Return (X, Y) of the center of cell containing provided text 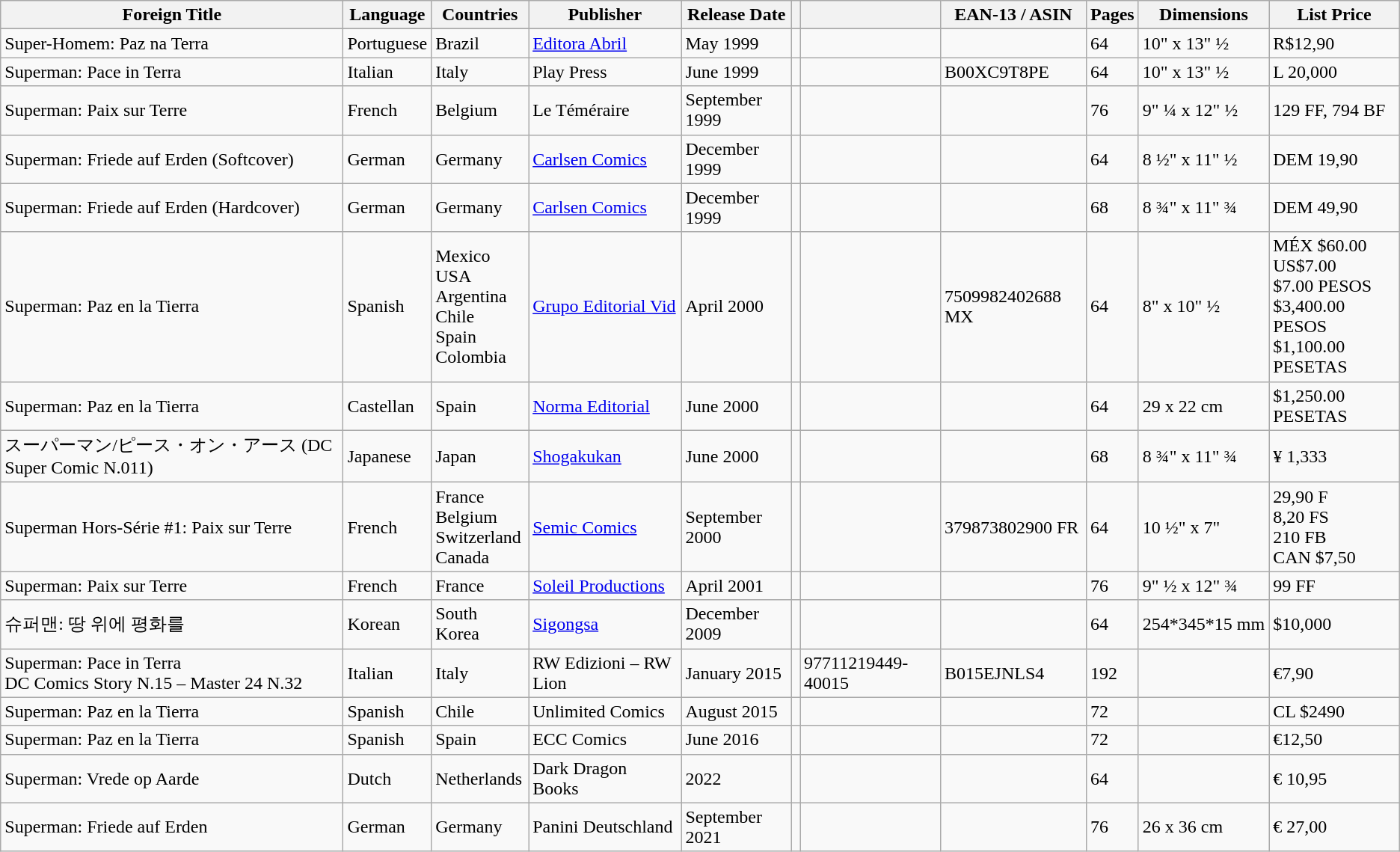
Japan (480, 456)
Dutch (387, 778)
Panini Deutschland (605, 827)
192 (1112, 673)
254*345*15 mm (1203, 624)
Unlimited Comics (605, 711)
September 2021 (737, 827)
9" ½ x 12" ¾ (1203, 586)
¥ 1,333 (1334, 456)
April 2000 (737, 307)
Superman: Friede auf Erden (172, 827)
Dimensions (1203, 15)
26 x 36 cm (1203, 827)
List Price (1334, 15)
Portuguese (387, 43)
Foreign Title (172, 15)
Publisher (605, 15)
South Korea (480, 624)
Superman: Friede auf Erden (Hardcover) (172, 208)
Superman Hors-Série #1: Paix sur Terre (172, 527)
Belgium (480, 111)
9" ¼ x 12" ½ (1203, 111)
Superman: Pace in TerraDC Comics Story N.15 – Master 24 N.32 (172, 673)
January 2015 (737, 673)
Le Téméraire (605, 111)
€12,50 (1334, 740)
April 2001 (737, 586)
Japanese (387, 456)
September 1999 (737, 111)
Norma Editorial (605, 405)
FranceBelgiumSwitzerlandCanada (480, 527)
Sigongsa (605, 624)
Shogakukan (605, 456)
10 ½" x 7" (1203, 527)
Countries (480, 15)
8 ½" x 11" ½ (1203, 159)
CL $2490 (1334, 711)
29 x 22 cm (1203, 405)
Brazil (480, 43)
8" x 10" ½ (1203, 307)
97711219449-40015 (871, 673)
DEM 49,90 (1334, 208)
Korean (387, 624)
August 2015 (737, 711)
$1,250.00 PESETAS (1334, 405)
L 20,000 (1334, 72)
Grupo Editorial Vid (605, 307)
EAN-13 / ASIN (1013, 15)
Dark Dragon Books (605, 778)
Language (387, 15)
€ 27,00 (1334, 827)
7509982402688 MX (1013, 307)
379873802900 FR (1013, 527)
29,90 F8,20 FS210 FBCAN $7,50 (1334, 527)
Editora Abril (605, 43)
Superman: Vrede op Aarde (172, 778)
Release Date (737, 15)
June 2016 (737, 740)
$10,000 (1334, 624)
슈퍼맨: 땅 위에 평화를 (172, 624)
Castellan (387, 405)
Netherlands (480, 778)
ECC Comics (605, 740)
99 FF (1334, 586)
December 2009 (737, 624)
129 FF, 794 BF (1334, 111)
Pages (1112, 15)
Superman: Friede auf Erden (Softcover) (172, 159)
2022 (737, 778)
B00XC9T8PE (1013, 72)
MexicoUSAArgentinaChileSpainColombia (480, 307)
Play Press (605, 72)
Soleil Productions (605, 586)
R$12,90 (1334, 43)
Chile (480, 711)
September 2000 (737, 527)
Superman: Pace in Terra (172, 72)
スーパーマン/ピース・オン・アース (DC Super Comic N.011) (172, 456)
B015EJNLS4 (1013, 673)
€ 10,95 (1334, 778)
DEM 19,90 (1334, 159)
€7,90 (1334, 673)
RW Edizioni – RW Lion (605, 673)
MÉX $60.00US$7.00$7.00 PESOS$3,400.00 PESOS$1,100.00 PESETAS (1334, 307)
June 1999 (737, 72)
Semic Comics (605, 527)
May 1999 (737, 43)
Super-Homem: Paz na Terra (172, 43)
France (480, 586)
